Output the (x, y) coordinate of the center of the cell containing the given text.  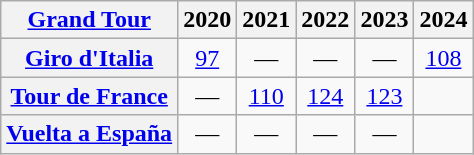
123 (384, 96)
2023 (384, 20)
Grand Tour (90, 20)
110 (266, 96)
Giro d'Italia (90, 58)
2024 (444, 20)
2020 (208, 20)
Vuelta a España (90, 134)
97 (208, 58)
2022 (326, 20)
Tour de France (90, 96)
108 (444, 58)
124 (326, 96)
2021 (266, 20)
